Identify which cell holds the provided text, then report its (X, Y) central coordinate. 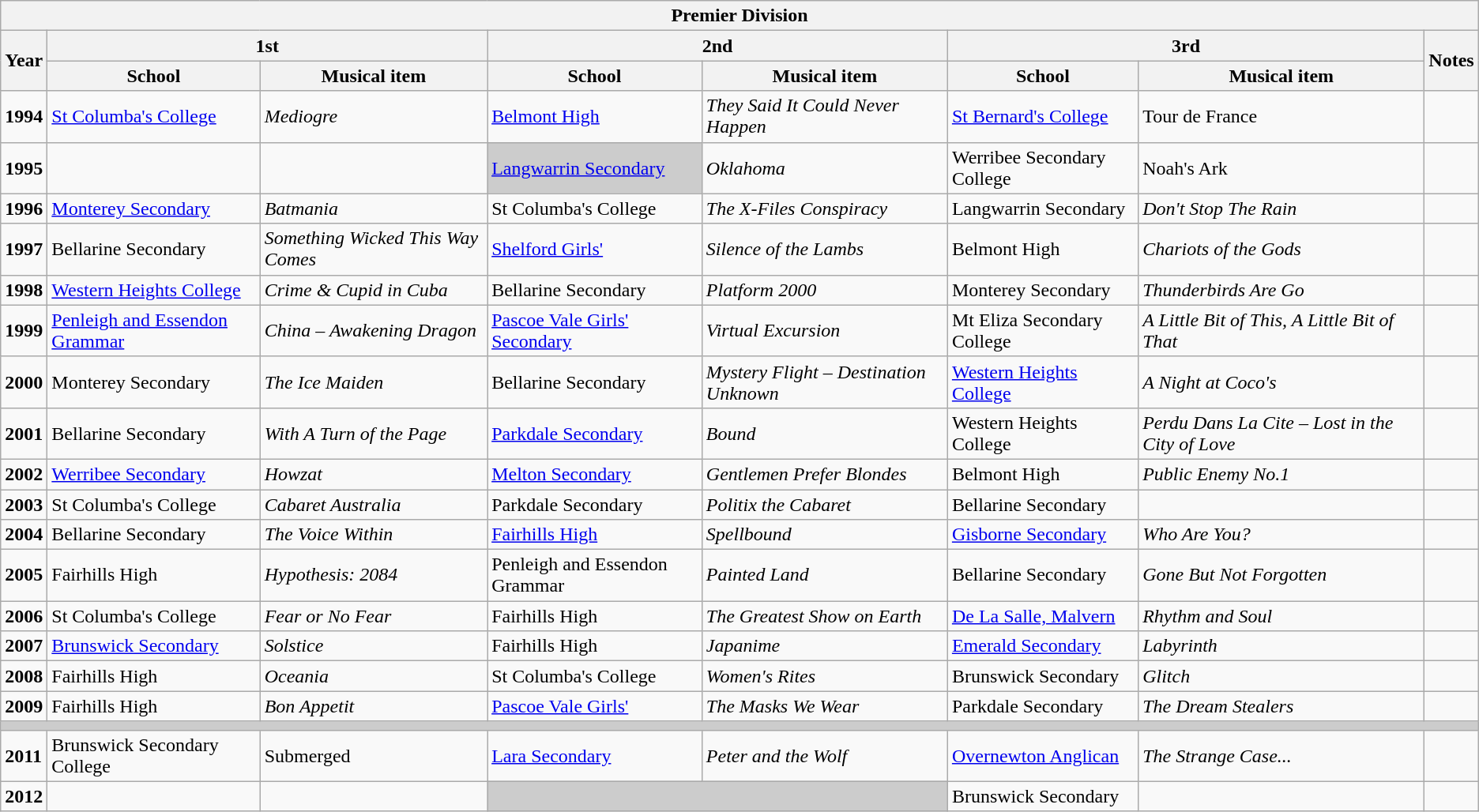
2003 (24, 505)
Thunderbirds Are Go (1281, 290)
Premier Division (739, 16)
Cabaret Australia (373, 505)
Spellbound (825, 535)
Emerald Secondary (1043, 646)
Batmania (373, 209)
Perdu Dans La Cite – Lost in the City of Love (1281, 433)
Tour de France (1281, 117)
1994 (24, 117)
The Ice Maiden (373, 382)
Public Enemy No.1 (1281, 474)
Lara Secondary (595, 755)
Labyrinth (1281, 646)
Rhythm and Soul (1281, 616)
1998 (24, 290)
Virtual Excursion (825, 330)
Platform 2000 (825, 290)
2005 (24, 575)
They Said It Could Never Happen (825, 117)
Noah's Ark (1281, 167)
2012 (24, 796)
Japanime (825, 646)
Werribee Secondary College (1043, 167)
Melton Secondary (595, 474)
Gone But Not Forgotten (1281, 575)
Don't Stop The Rain (1281, 209)
1996 (24, 209)
Howzat (373, 474)
2000 (24, 382)
Hypothesis: 2084 (373, 575)
Chariots of the Gods (1281, 250)
Politix the Cabaret (825, 505)
Crime & Cupid in Cuba (373, 290)
2008 (24, 676)
2007 (24, 646)
The Greatest Show on Earth (825, 616)
The Strange Case... (1281, 755)
Gentlemen Prefer Blondes (825, 474)
1997 (24, 250)
Mt Eliza Secondary College (1043, 330)
Pascoe Vale Girls' (595, 706)
Submerged (373, 755)
2006 (24, 616)
Brunswick Secondary College (153, 755)
Silence of the Lambs (825, 250)
Who Are You? (1281, 535)
2nd (717, 46)
Oceania (373, 676)
Mystery Flight – Destination Unknown (825, 382)
The Dream Stealers (1281, 706)
Something Wicked This Way Comes (373, 250)
The X-Files Conspiracy (825, 209)
Glitch (1281, 676)
Painted Land (825, 575)
Overnewton Anglican (1043, 755)
A Night at Coco's (1281, 382)
Shelford Girls' (595, 250)
The Voice Within (373, 535)
Bon Appetit (373, 706)
Bound (825, 433)
St Bernard's College (1043, 117)
2001 (24, 433)
Werribee Secondary (153, 474)
De La Salle, Malvern (1043, 616)
Pascoe Vale Girls' Secondary (595, 330)
China – Awakening Dragon (373, 330)
2009 (24, 706)
Fear or No Fear (373, 616)
1995 (24, 167)
A Little Bit of This, A Little Bit of That (1281, 330)
The Masks We Wear (825, 706)
2011 (24, 755)
Gisborne Secondary (1043, 535)
Notes (1451, 61)
With A Turn of the Page (373, 433)
Year (24, 61)
Mediogre (373, 117)
Peter and the Wolf (825, 755)
1st (267, 46)
2002 (24, 474)
Solstice (373, 646)
Oklahoma (825, 167)
Women's Rites (825, 676)
3rd (1185, 46)
2004 (24, 535)
1999 (24, 330)
